From the cell containing the given text, extract its center point as [X, Y] coordinate. 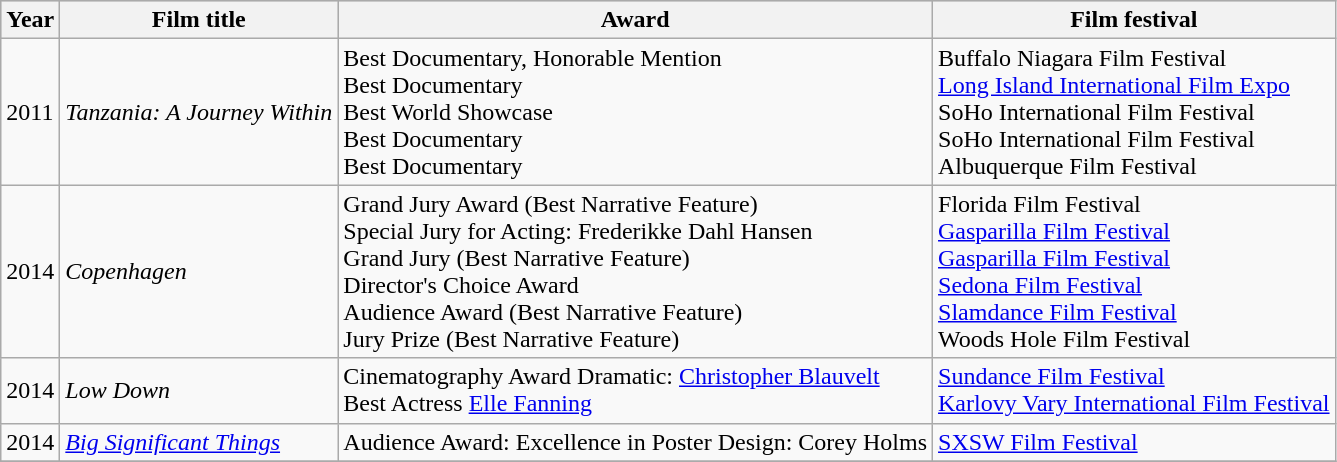
Big Significant Things [199, 442]
Film festival [1134, 20]
Cinematography Award Dramatic: Christopher Blauvelt Best Actress Elle Fanning [636, 390]
Best Documentary, Honorable Mention Best Documentary Best World Showcase Best Documentary Best Documentary [636, 112]
2011 [30, 112]
Year [30, 20]
Copenhagen [199, 272]
Award [636, 20]
Low Down [199, 390]
Florida Film Festival Gasparilla Film Festival Gasparilla Film Festival Sedona Film Festival Slamdance Film Festival Woods Hole Film Festival [1134, 272]
Film title [199, 20]
Audience Award: Excellence in Poster Design: Corey Holms [636, 442]
Sundance Film Festival Karlovy Vary International Film Festival [1134, 390]
SXSW Film Festival [1134, 442]
Tanzania: A Journey Within [199, 112]
